Extract the (x, y) coordinate from the center of the cell holding the provided text.  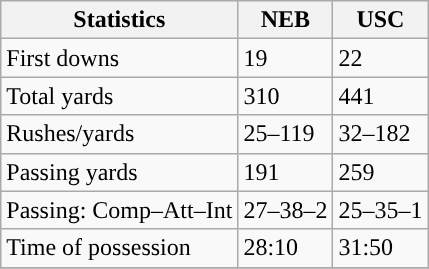
310 (286, 96)
Passing: Comp–Att–Int (120, 210)
441 (380, 96)
Statistics (120, 20)
Time of possession (120, 248)
28:10 (286, 248)
31:50 (380, 248)
22 (380, 58)
USC (380, 20)
27–38–2 (286, 210)
25–35–1 (380, 210)
Total yards (120, 96)
First downs (120, 58)
25–119 (286, 134)
Passing yards (120, 172)
19 (286, 58)
NEB (286, 20)
259 (380, 172)
191 (286, 172)
32–182 (380, 134)
Rushes/yards (120, 134)
